Find where the given text appears and provide that cell's center as [x, y] coordinate. 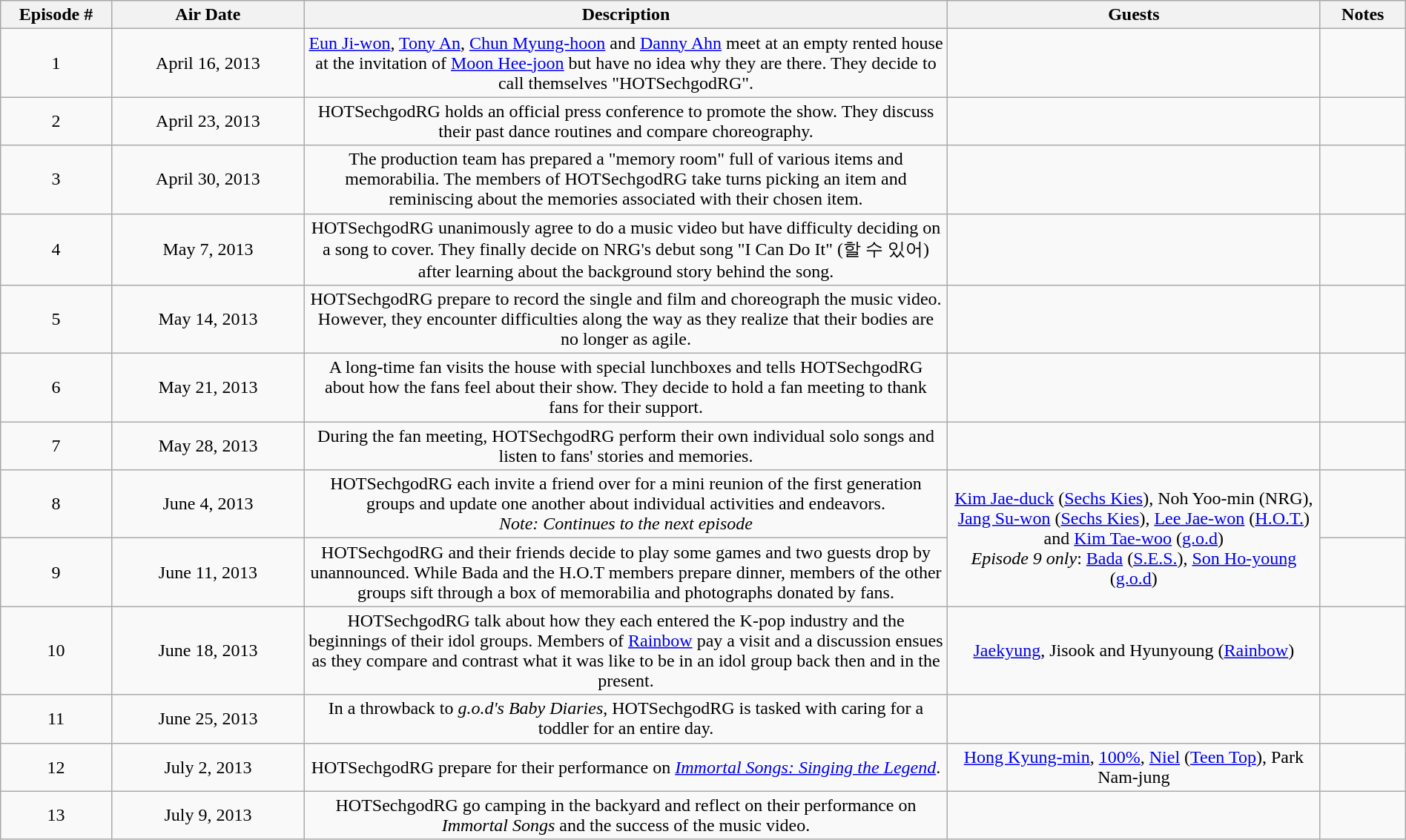
May 21, 2013 [208, 388]
HOTSechgodRG prepare for their performance on Immortal Songs: Singing the Legend. [626, 767]
May 28, 2013 [208, 446]
12 [56, 767]
June 18, 2013 [208, 651]
Hong Kyung-min, 100%, Niel (Teen Top), Park Nam-jung [1133, 767]
June 4, 2013 [208, 504]
1 [56, 63]
Description [626, 15]
4 [56, 249]
May 14, 2013 [208, 320]
July 9, 2013 [208, 816]
May 7, 2013 [208, 249]
13 [56, 816]
April 23, 2013 [208, 122]
2 [56, 122]
April 30, 2013 [208, 179]
Guests [1133, 15]
3 [56, 179]
June 25, 2013 [208, 719]
In a throwback to g.o.d's Baby Diaries, HOTSechgodRG is tasked with caring for a toddler for an entire day. [626, 719]
8 [56, 504]
July 2, 2013 [208, 767]
HOTSechgodRG go camping in the backyard and reflect on their performance on Immortal Songs and the success of the music video. [626, 816]
During the fan meeting, HOTSechgodRG perform their own individual solo songs and listen to fans' stories and memories. [626, 446]
6 [56, 388]
Air Date [208, 15]
5 [56, 320]
June 11, 2013 [208, 572]
April 16, 2013 [208, 63]
11 [56, 719]
7 [56, 446]
Episode # [56, 15]
HOTSechgodRG holds an official press conference to promote the show. They discuss their past dance routines and compare choreography. [626, 122]
10 [56, 651]
Notes [1363, 15]
9 [56, 572]
Jaekyung, Jisook and Hyunyoung (Rainbow) [1133, 651]
